Provide the (x, y) coordinate of the cell's center where the given text is located.  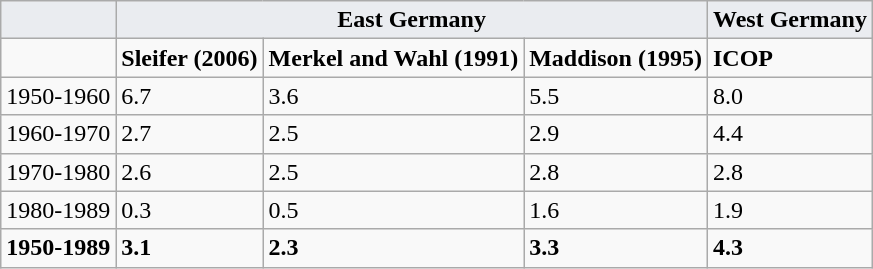
5.5 (616, 96)
2.6 (190, 172)
1950-1960 (58, 96)
1970-1980 (58, 172)
1950-1989 (58, 248)
4.3 (790, 248)
1.9 (790, 210)
1.6 (616, 210)
1980-1989 (58, 210)
Merkel and Wahl (1991) (394, 58)
3.3 (616, 248)
2.7 (190, 134)
8.0 (790, 96)
East Germany (412, 20)
Sleifer (2006) (190, 58)
4.4 (790, 134)
West Germany (790, 20)
2.3 (394, 248)
1960-1970 (58, 134)
3.1 (190, 248)
Maddison (1995) (616, 58)
3.6 (394, 96)
0.5 (394, 210)
ICOP (790, 58)
6.7 (190, 96)
2.9 (616, 134)
0.3 (190, 210)
